For the text-containing cell, return its midpoint in (x, y) coordinate format. 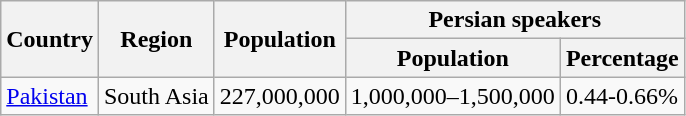
Region (156, 39)
South Asia (156, 96)
1,000,000–1,500,000 (452, 96)
Percentage (622, 58)
Country (50, 39)
Pakistan (50, 96)
Persian speakers (514, 20)
0.44-0.66% (622, 96)
227,000,000 (280, 96)
